Identify which cell holds the provided text, then report its (X, Y) central coordinate. 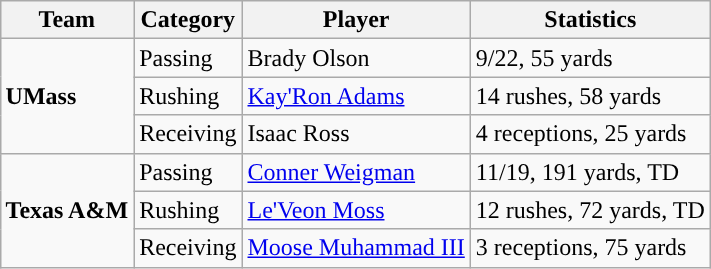
Kay'Ron Adams (356, 96)
Player (356, 20)
12 rushes, 72 yards, TD (590, 210)
11/19, 191 yards, TD (590, 172)
3 receptions, 75 yards (590, 248)
Category (188, 20)
Le'Veon Moss (356, 210)
UMass (67, 96)
Conner Weigman (356, 172)
Moose Muhammad III (356, 248)
Brady Olson (356, 58)
Texas A&M (67, 210)
14 rushes, 58 yards (590, 96)
4 receptions, 25 yards (590, 134)
Team (67, 20)
9/22, 55 yards (590, 58)
Statistics (590, 20)
Isaac Ross (356, 134)
